Extract the (X, Y) coordinate from the center of the cell holding the provided text.  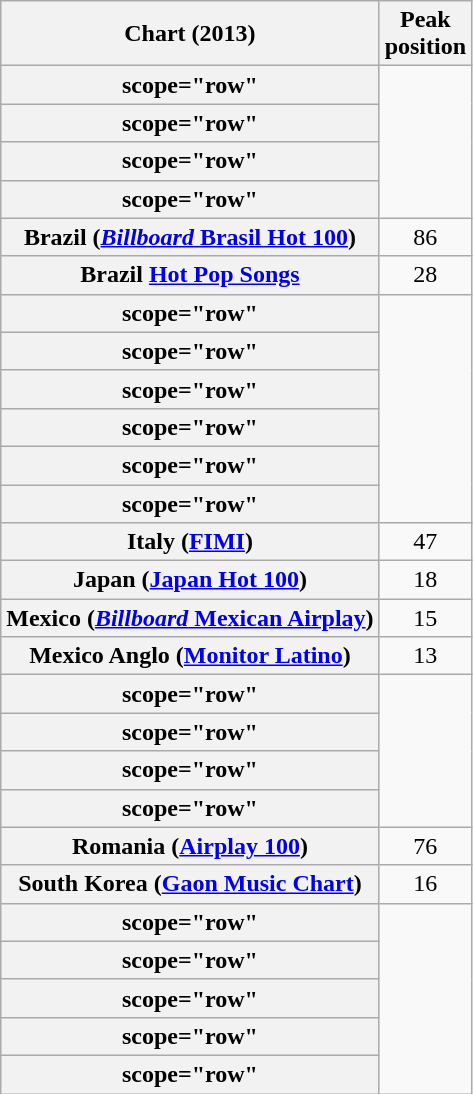
47 (425, 542)
Italy (FIMI) (190, 542)
Mexico Anglo (Monitor Latino) (190, 656)
Brazil Hot Pop Songs (190, 275)
Peakposition (425, 34)
18 (425, 580)
86 (425, 237)
28 (425, 275)
13 (425, 656)
Chart (2013) (190, 34)
Brazil (Billboard Brasil Hot 100) (190, 237)
South Korea (Gaon Music Chart) (190, 884)
Romania (Airplay 100) (190, 846)
76 (425, 846)
15 (425, 618)
Mexico (Billboard Mexican Airplay) (190, 618)
16 (425, 884)
Japan (Japan Hot 100) (190, 580)
